Provide the (X, Y) coordinate of the cell's center where the given text is located.  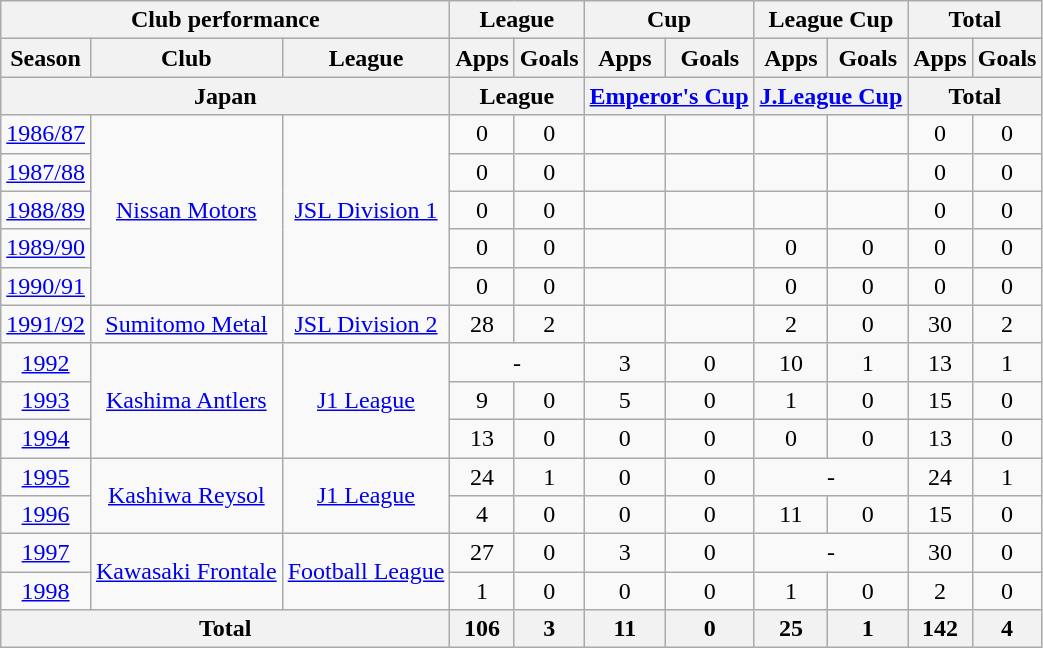
Cup (669, 20)
Kashima Antlers (186, 400)
1993 (46, 400)
J.League Cup (831, 96)
27 (482, 553)
League Cup (831, 20)
Sumitomo Metal (186, 324)
Club performance (226, 20)
1998 (46, 591)
Football League (366, 572)
1994 (46, 438)
Kashiwa Reysol (186, 496)
106 (482, 629)
Season (46, 58)
5 (625, 400)
Nissan Motors (186, 210)
Kawasaki Frontale (186, 572)
28 (482, 324)
1986/87 (46, 134)
Japan (226, 96)
25 (791, 629)
142 (940, 629)
JSL Division 1 (366, 210)
1987/88 (46, 172)
1995 (46, 477)
10 (791, 362)
1997 (46, 553)
1990/91 (46, 286)
1989/90 (46, 248)
Emperor's Cup (669, 96)
1996 (46, 515)
1992 (46, 362)
Club (186, 58)
1991/92 (46, 324)
1988/89 (46, 210)
JSL Division 2 (366, 324)
9 (482, 400)
